Pinpoint the cell where the given text exists, returning its (X, Y) midpoint coordinate. 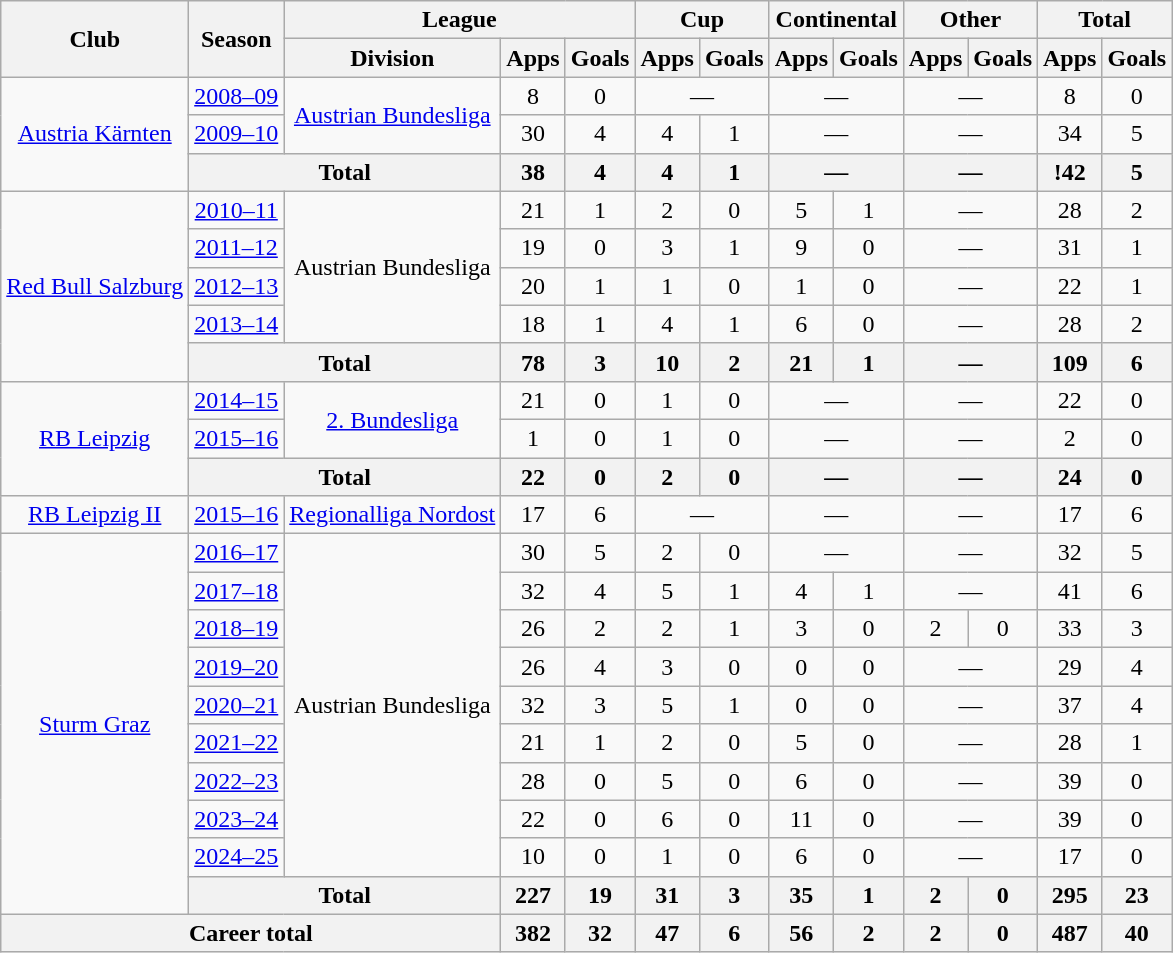
23 (1137, 895)
!42 (1070, 172)
295 (1070, 895)
47 (667, 933)
2014–15 (236, 400)
2023–24 (236, 819)
2011–12 (236, 248)
2008–09 (236, 96)
41 (1070, 591)
2012–13 (236, 286)
2021–22 (236, 743)
37 (1070, 705)
56 (801, 933)
2013–14 (236, 324)
35 (801, 895)
Cup (702, 20)
Other (970, 20)
Club (95, 39)
24 (1070, 477)
227 (533, 895)
382 (533, 933)
487 (1070, 933)
Sturm Graz (95, 724)
Career total (251, 933)
11 (801, 819)
RB Leipzig II (95, 515)
2018–19 (236, 629)
34 (1070, 134)
2009–10 (236, 134)
Red Bull Salzburg (95, 286)
2016–17 (236, 553)
2. Bundesliga (392, 419)
2019–20 (236, 667)
2017–18 (236, 591)
2020–21 (236, 705)
33 (1070, 629)
Season (236, 39)
38 (533, 172)
18 (533, 324)
Austria Kärnten (95, 134)
2024–25 (236, 857)
Regionalliga Nordost (392, 515)
Division (392, 58)
40 (1137, 933)
20 (533, 286)
2022–23 (236, 781)
2010–11 (236, 210)
29 (1070, 667)
109 (1070, 362)
9 (801, 248)
League (460, 20)
Continental (836, 20)
RB Leipzig (95, 438)
78 (533, 362)
